Determine the (X, Y) coordinate at the center of the cell enclosing the given text.  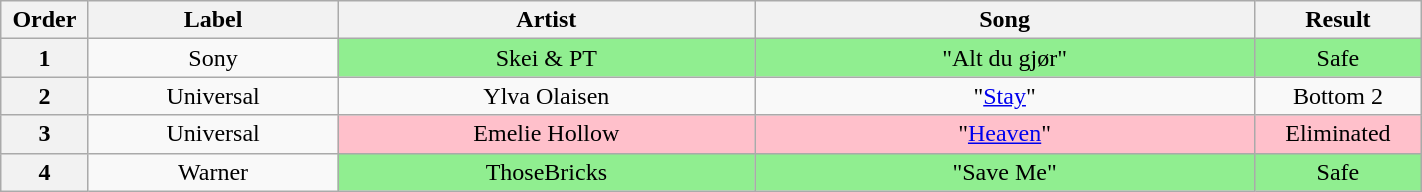
Bottom 2 (1338, 96)
Result (1338, 20)
Eliminated (1338, 134)
"Heaven" (1005, 134)
Song (1005, 20)
Emelie Hollow (546, 134)
Warner (213, 172)
Label (213, 20)
Order (44, 20)
4 (44, 172)
Sony (213, 58)
ThoseBricks (546, 172)
"Save Me" (1005, 172)
1 (44, 58)
2 (44, 96)
Skei & PT (546, 58)
Ylva Olaisen (546, 96)
"Alt du gjør" (1005, 58)
"Stay" (1005, 96)
Artist (546, 20)
3 (44, 134)
